Pinpoint the cell where the given text exists, returning its [x, y] midpoint coordinate. 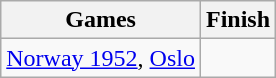
Games [101, 20]
Norway 1952, Oslo [101, 58]
Finish [238, 20]
